Scan for the cell matching the given text and deliver its (X, Y) coordinate at center. 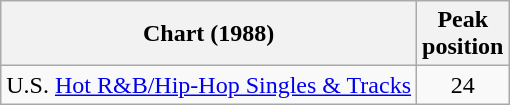
Chart (1988) (209, 34)
U.S. Hot R&B/Hip-Hop Singles & Tracks (209, 85)
24 (463, 85)
Peakposition (463, 34)
